Find where the given text appears and provide that cell's center as [x, y] coordinate. 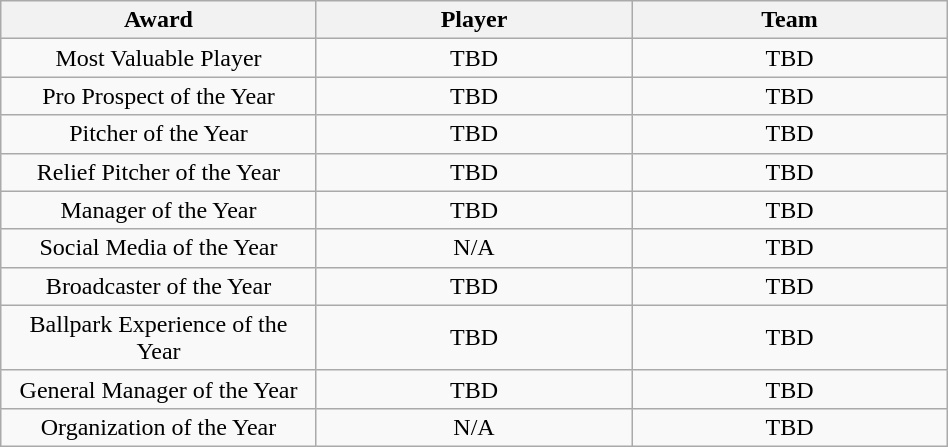
Pro Prospect of the Year [158, 96]
Player [474, 20]
Award [158, 20]
Relief Pitcher of the Year [158, 172]
Team [790, 20]
Organization of the Year [158, 427]
General Manager of the Year [158, 389]
Pitcher of the Year [158, 134]
Manager of the Year [158, 210]
Social Media of the Year [158, 248]
Most Valuable Player [158, 58]
Broadcaster of the Year [158, 286]
Ballpark Experience of the Year [158, 338]
